Detect which cell encompasses the target text, then output its (X, Y) center coordinate. 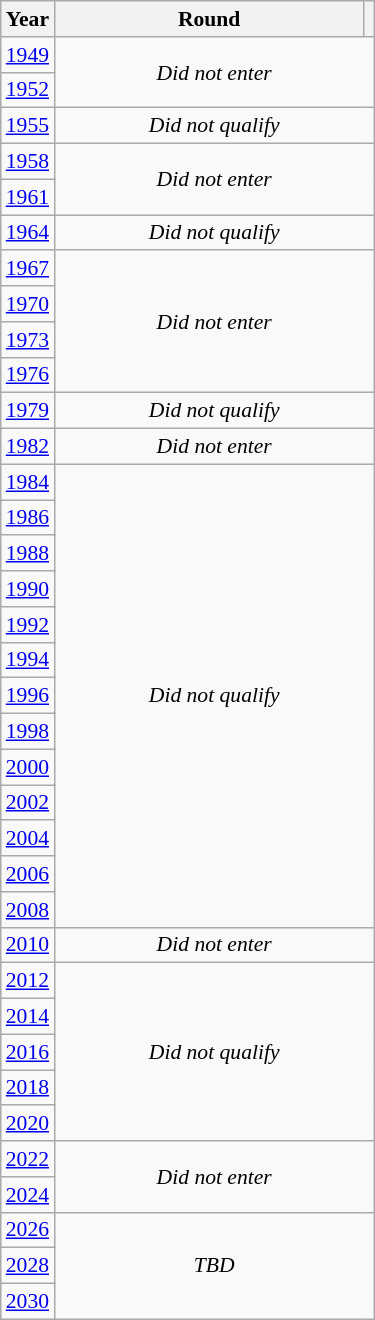
2022 (28, 1159)
2030 (28, 1302)
1952 (28, 90)
2012 (28, 981)
2028 (28, 1266)
1955 (28, 126)
1988 (28, 554)
1973 (28, 340)
1949 (28, 55)
1958 (28, 162)
2004 (28, 839)
2026 (28, 1230)
2010 (28, 945)
Year (28, 19)
2006 (28, 874)
2024 (28, 1195)
1961 (28, 197)
1970 (28, 304)
1994 (28, 660)
1990 (28, 589)
1992 (28, 625)
2002 (28, 803)
TBD (214, 1266)
1996 (28, 696)
1984 (28, 482)
2020 (28, 1124)
2014 (28, 1017)
1998 (28, 732)
2008 (28, 910)
2016 (28, 1052)
1982 (28, 447)
1976 (28, 375)
1979 (28, 411)
1986 (28, 518)
1964 (28, 233)
1967 (28, 269)
Round (209, 19)
2018 (28, 1088)
2000 (28, 767)
